Scan for the cell matching the given text and deliver its [x, y] coordinate at center. 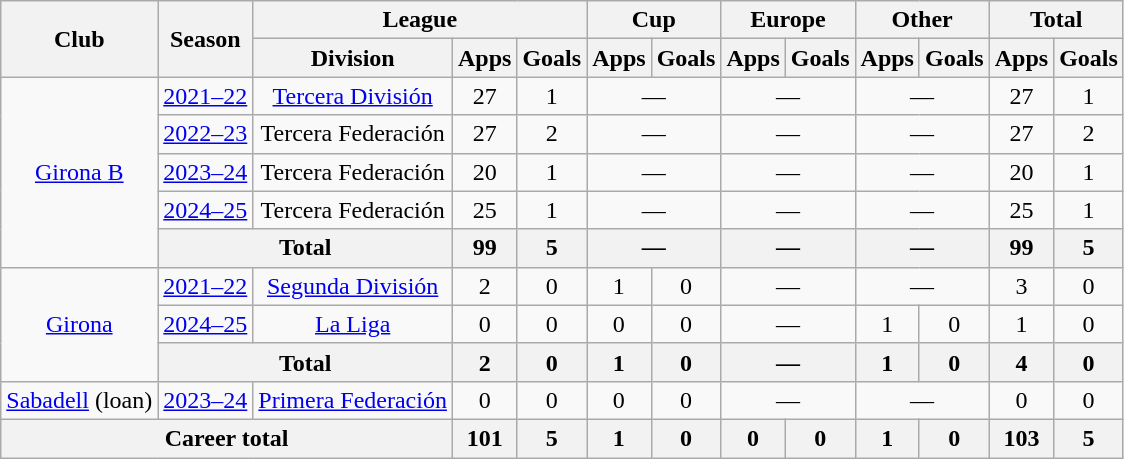
Career total [227, 438]
Other [922, 20]
League [420, 20]
Club [80, 39]
Tercera División [353, 96]
103 [1021, 438]
Sabadell (loan) [80, 400]
Girona [80, 324]
Segunda División [353, 286]
Girona B [80, 172]
4 [1021, 362]
Season [206, 39]
2022–23 [206, 134]
Cup [654, 20]
3 [1021, 286]
Division [353, 58]
101 [484, 438]
Primera Federación [353, 400]
La Liga [353, 324]
Europe [788, 20]
